Scan for the cell matching the given text and deliver its (X, Y) coordinate at center. 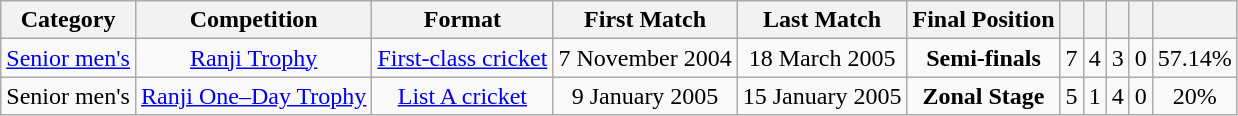
Ranji Trophy (253, 58)
Semi-finals (984, 58)
7 November 2004 (645, 58)
First-class cricket (462, 58)
Format (462, 20)
15 January 2005 (822, 96)
Last Match (822, 20)
20% (1194, 96)
First Match (645, 20)
Ranji One–Day Trophy (253, 96)
57.14% (1194, 58)
18 March 2005 (822, 58)
Final Position (984, 20)
7 (1072, 58)
3 (1118, 58)
List A cricket (462, 96)
Zonal Stage (984, 96)
9 January 2005 (645, 96)
Category (68, 20)
5 (1072, 96)
1 (1094, 96)
Competition (253, 20)
